Detect which cell encompasses the target text, then output its (X, Y) center coordinate. 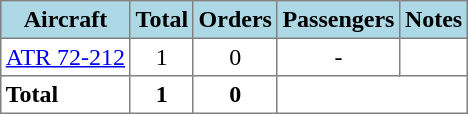
Aircraft (66, 20)
ATR 72-212 (66, 57)
Passengers (338, 20)
- (338, 57)
Notes (434, 20)
Orders (235, 20)
